Extract the [X, Y] coordinate from the center of the cell holding the provided text.  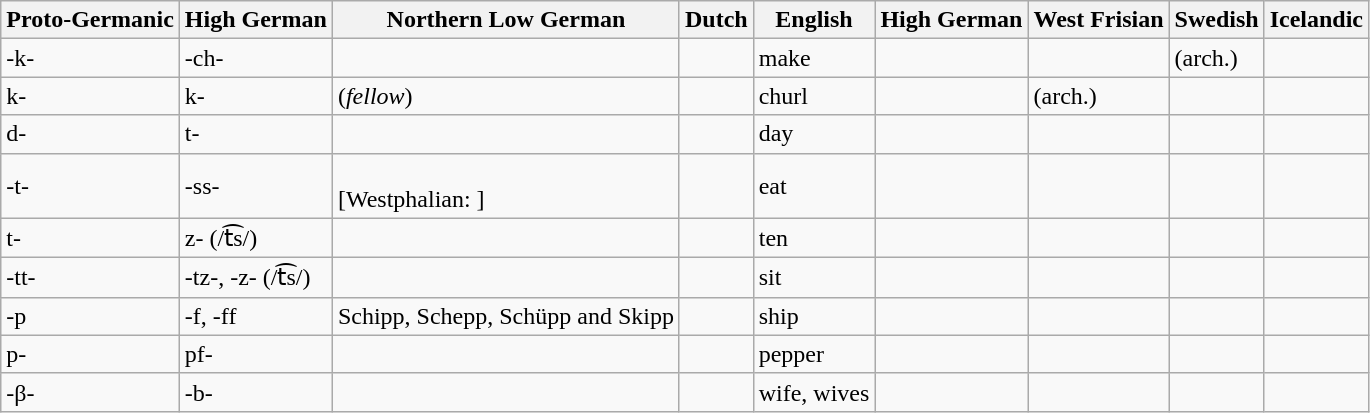
-p [90, 316]
Proto-Germanic [90, 20]
z- (/t͡s/) [256, 238]
Northern Low German [506, 20]
make [814, 58]
ship [814, 316]
d- [90, 134]
pf- [256, 354]
p- [90, 354]
[Westphalian: ] [506, 186]
-f, -ff [256, 316]
Schipp, Schepp, Schüpp and Skipp [506, 316]
ten [814, 238]
day [814, 134]
-β- [90, 392]
Icelandic [1316, 20]
sit [814, 278]
eat [814, 186]
Dutch [716, 20]
churl [814, 96]
pepper [814, 354]
Swedish [1216, 20]
wife, wives [814, 392]
-t- [90, 186]
-ch- [256, 58]
West Frisian [1098, 20]
(fellow) [506, 96]
-tt- [90, 278]
English [814, 20]
-b- [256, 392]
-tz-, -z- (/t͡s/) [256, 278]
-k- [90, 58]
-ss- [256, 186]
